Capture the cell that displays the provided text and extract its [x, y] central coordinate. 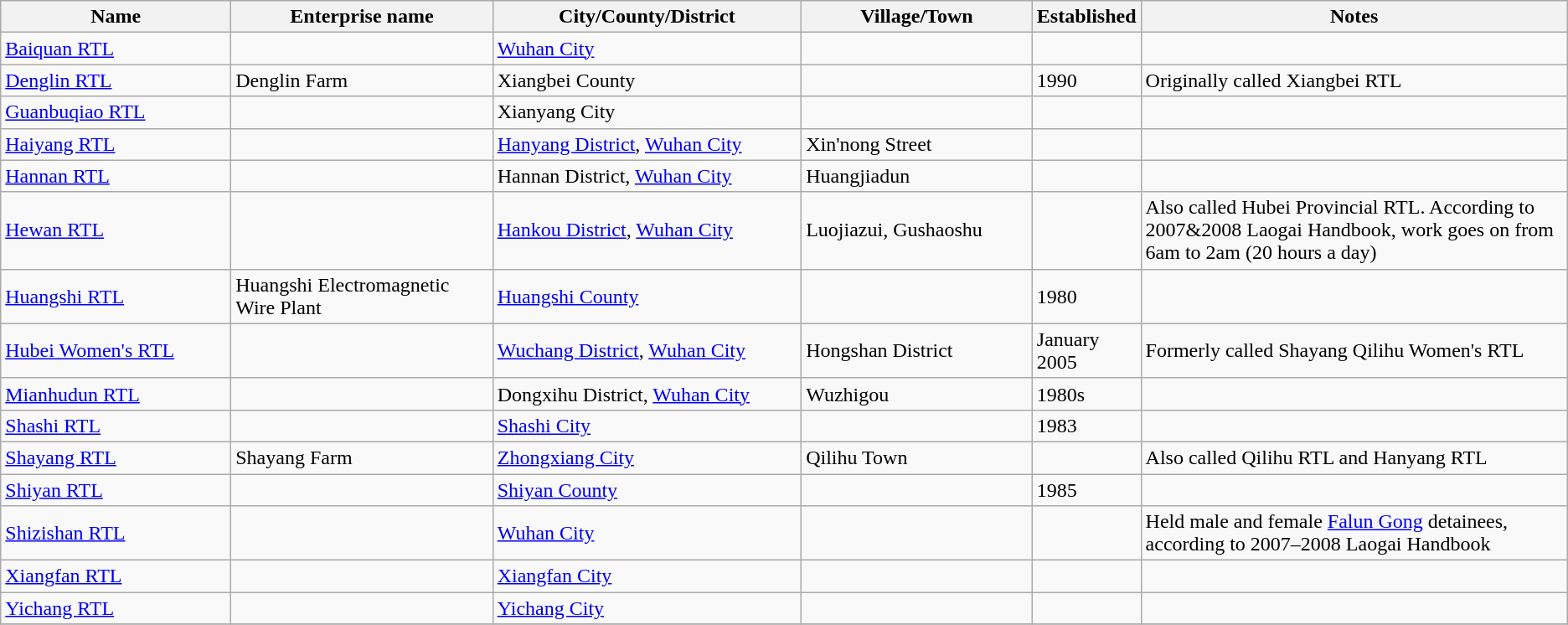
Yichang City [647, 608]
Huangshi RTL [116, 297]
Hewan RTL [116, 230]
Hongshan District [917, 350]
Dongxihu District, Wuhan City [647, 394]
Xiangbei County [647, 80]
Baiquan RTL [116, 49]
1985 [1086, 490]
Village/Town [917, 17]
Shayang RTL [116, 457]
Formerly called Shayang Qilihu Women's RTL [1354, 350]
Wuchang District, Wuhan City [647, 350]
City/County/District [647, 17]
Shashi RTL [116, 426]
Wuzhigou [917, 394]
Denglin Farm [362, 80]
1980s [1086, 394]
Guanbuqiao RTL [116, 112]
1990 [1086, 80]
Yichang RTL [116, 608]
Shizishan RTL [116, 533]
Xin'nong Street [917, 144]
Hankou District, Wuhan City [647, 230]
Shashi City [647, 426]
Xianyang City [647, 112]
Held male and female Falun Gong detainees, according to 2007–2008 Laogai Handbook [1354, 533]
Shiyan County [647, 490]
1980 [1086, 297]
Luojiazui, Gushaoshu [917, 230]
Also called Qilihu RTL and Hanyang RTL [1354, 457]
Xiangfan City [647, 576]
Xiangfan RTL [116, 576]
Name [116, 17]
Hannan RTL [116, 176]
Hanyang District, Wuhan City [647, 144]
Huangjiadun [917, 176]
January 2005 [1086, 350]
Huangshi Electromagnetic Wire Plant [362, 297]
Mianhudun RTL [116, 394]
1983 [1086, 426]
Zhongxiang City [647, 457]
Also called Hubei Provincial RTL. According to 2007&2008 Laogai Handbook, work goes on from 6am to 2am (20 hours a day) [1354, 230]
Shiyan RTL [116, 490]
Qilihu Town [917, 457]
Hannan District, Wuhan City [647, 176]
Huangshi County [647, 297]
Originally called Xiangbei RTL [1354, 80]
Established [1086, 17]
Denglin RTL [116, 80]
Notes [1354, 17]
Haiyang RTL [116, 144]
Shayang Farm [362, 457]
Hubei Women's RTL [116, 350]
Enterprise name [362, 17]
